Determine the [x, y] coordinate at the center of the cell enclosing the given text.  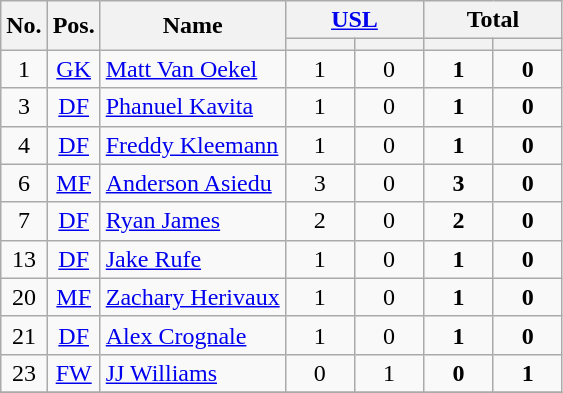
JJ Williams [192, 373]
USL [354, 20]
6 [24, 183]
Matt Van Oekel [192, 69]
Total [494, 20]
Zachary Herivaux [192, 297]
Ryan James [192, 221]
Jake Rufe [192, 259]
Freddy Kleemann [192, 145]
FW [74, 373]
7 [24, 221]
21 [24, 335]
Anderson Asiedu [192, 183]
GK [74, 69]
Name [192, 26]
No. [24, 26]
20 [24, 297]
Alex Crognale [192, 335]
23 [24, 373]
4 [24, 145]
13 [24, 259]
Pos. [74, 26]
Phanuel Kavita [192, 107]
